For the text-containing cell, return its midpoint in (x, y) coordinate format. 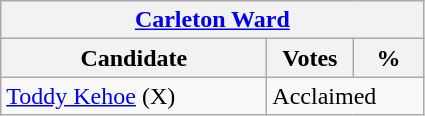
Toddy Kehoe (X) (134, 96)
Candidate (134, 58)
Acclaimed (346, 96)
Votes (310, 58)
Carleton Ward (212, 20)
% (388, 58)
